Provide the [X, Y] coordinate of the cell's center where the given text is located.  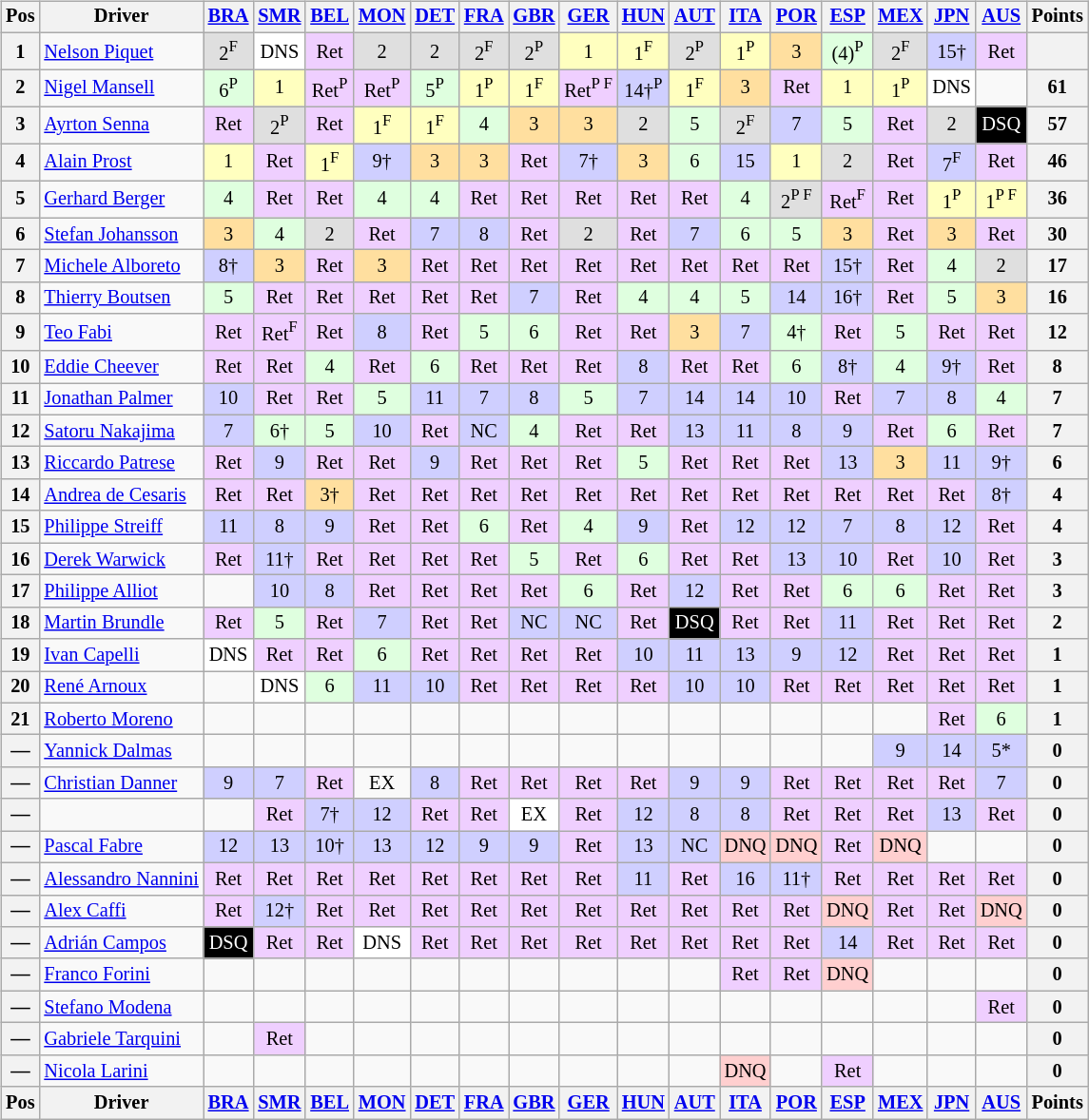
Nelson Piquet [121, 51]
36 [1058, 200]
Franco Forini [121, 975]
19 [20, 655]
14†P [643, 87]
Gerhard Berger [121, 200]
Yannick Dalmas [121, 751]
Philippe Streiff [121, 527]
18 [20, 623]
René Arnoux [121, 687]
Michele Alboreto [121, 266]
Roberto Moreno [121, 719]
Andrea de Cesaris [121, 495]
Alain Prost [121, 162]
12† [280, 911]
5* [1001, 751]
Martin Brundle [121, 623]
20 [20, 687]
Nigel Mansell [121, 87]
Thierry Boutsen [121, 298]
Eddie Cheever [121, 367]
Jonathan Palmer [121, 399]
46 [1058, 162]
Pascal Fabre [121, 847]
Alex Caffi [121, 911]
Gabriele Tarquini [121, 1039]
57 [1058, 126]
Alessandro Nannini [121, 879]
10† [329, 847]
Christian Danner [121, 783]
(4)P [847, 51]
Stefan Johansson [121, 234]
Stefano Modena [121, 1007]
Derek Warwick [121, 559]
30 [1058, 234]
61 [1058, 87]
Teo Fabi [121, 333]
6P [228, 87]
3† [329, 495]
4† [796, 333]
Nicola Larini [121, 1071]
Philippe Alliot [121, 591]
7F [951, 162]
Ivan Capelli [121, 655]
21 [20, 719]
RetP F [588, 87]
1P F [1001, 200]
16† [847, 298]
Ayrton Senna [121, 126]
Satoru Nakajima [121, 431]
6† [280, 431]
5P [435, 87]
Riccardo Patrese [121, 463]
2P F [796, 200]
Adrián Campos [121, 943]
